Provide the [x, y] coordinate of the cell's center where the given text is located.  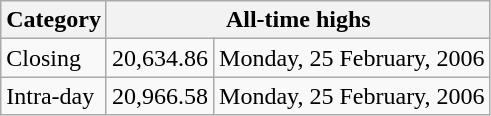
20,966.58 [160, 96]
Intra-day [54, 96]
All-time highs [298, 20]
Closing [54, 58]
Category [54, 20]
20,634.86 [160, 58]
